Locate the cell with the specified text and output its (x, y) center coordinate. 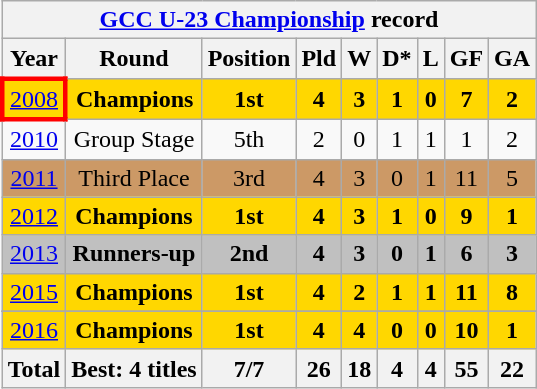
Best: 4 titles (134, 368)
3rd (249, 178)
2012 (34, 216)
GF (466, 59)
L (430, 59)
2008 (34, 98)
9 (466, 216)
22 (512, 368)
W (360, 59)
10 (466, 330)
5 (512, 178)
2010 (34, 139)
6 (466, 254)
18 (360, 368)
2011 (34, 178)
Year (34, 59)
2016 (34, 330)
2nd (249, 254)
Pld (319, 59)
GA (512, 59)
2013 (34, 254)
7 (466, 98)
Runners-up (134, 254)
2015 (34, 292)
Round (134, 59)
8 (512, 292)
7/7 (249, 368)
GCC U-23 Championship record (268, 20)
D* (397, 59)
Third Place (134, 178)
Total (34, 368)
Group Stage (134, 139)
55 (466, 368)
5th (249, 139)
26 (319, 368)
Position (249, 59)
